Determine the (X, Y) coordinate at the center of the cell enclosing the given text.  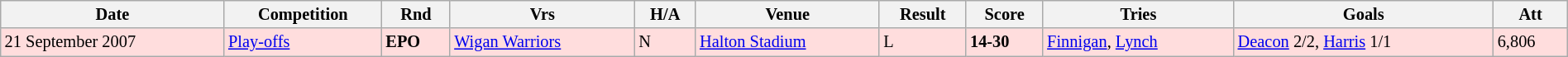
Result (923, 14)
21 September 2007 (112, 42)
H/A (665, 14)
Deacon 2/2, Harris 1/1 (1364, 42)
Att (1530, 14)
Venue (787, 14)
Halton Stadium (787, 42)
Goals (1364, 14)
14-30 (1004, 42)
Date (112, 14)
Competition (303, 14)
Finnigan, Lynch (1138, 42)
EPO (415, 42)
N (665, 42)
6,806 (1530, 42)
Tries (1138, 14)
Rnd (415, 14)
Wigan Warriors (543, 42)
Play-offs (303, 42)
L (923, 42)
Vrs (543, 14)
Score (1004, 14)
